Extract the (x, y) coordinate from the center of the cell holding the provided text.  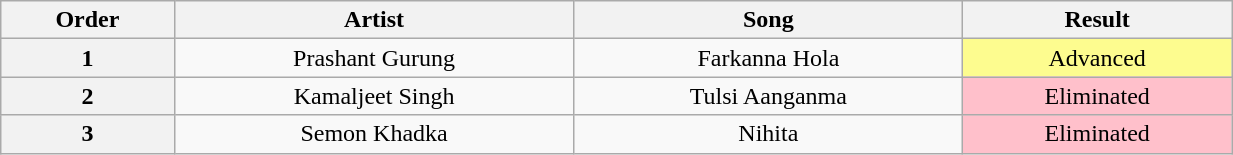
3 (88, 134)
Tulsi Aanganma (768, 96)
Artist (374, 20)
1 (88, 58)
Semon Khadka (374, 134)
Song (768, 20)
Result (1098, 20)
Prashant Gurung (374, 58)
Advanced (1098, 58)
Order (88, 20)
Nihita (768, 134)
Farkanna Hola (768, 58)
2 (88, 96)
Kamaljeet Singh (374, 96)
